Find where the given text appears and provide that cell's center as (X, Y) coordinate. 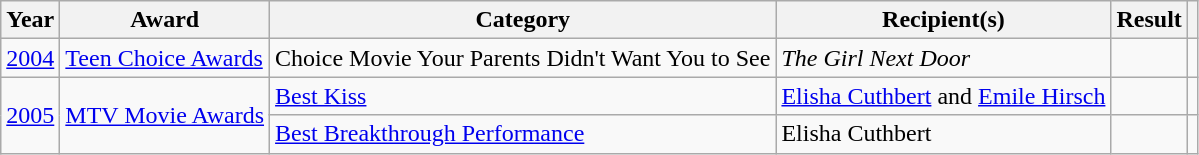
Result (1149, 20)
The Girl Next Door (944, 58)
MTV Movie Awards (165, 115)
Best Breakthrough Performance (523, 134)
Elisha Cuthbert and Emile Hirsch (944, 96)
Elisha Cuthbert (944, 134)
Choice Movie Your Parents Didn't Want You to See (523, 58)
Recipient(s) (944, 20)
Category (523, 20)
Award (165, 20)
Teen Choice Awards (165, 58)
Year (30, 20)
2005 (30, 115)
2004 (30, 58)
Best Kiss (523, 96)
